Output the (x, y) coordinate of the center of the cell containing the given text.  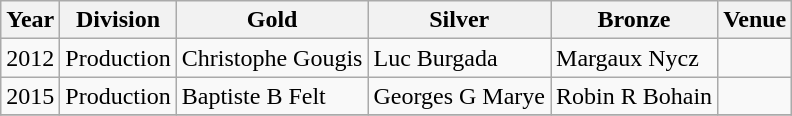
Year (30, 20)
Georges G Marye (460, 96)
Division (118, 20)
Margaux Nycz (634, 58)
Robin R Bohain (634, 96)
2012 (30, 58)
Baptiste B Felt (272, 96)
Christophe Gougis (272, 58)
Bronze (634, 20)
Gold (272, 20)
Venue (755, 20)
2015 (30, 96)
Luc Burgada (460, 58)
Silver (460, 20)
